From the cell containing the given text, extract its center point as [x, y] coordinate. 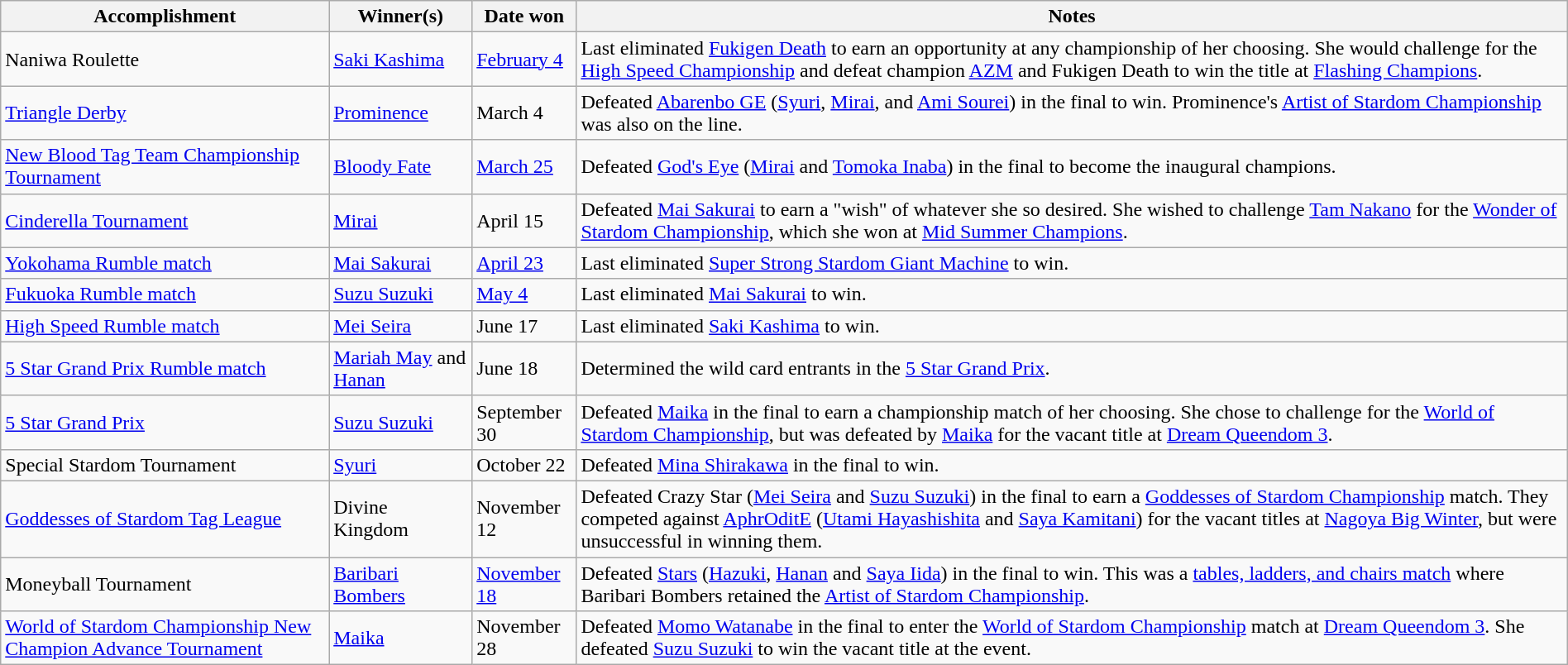
March 25 [524, 167]
Mai Sakurai [400, 263]
November 18 [524, 584]
High Speed Rumble match [165, 326]
April 23 [524, 263]
Yokohama Rumble match [165, 263]
Winner(s) [400, 17]
February 4 [524, 60]
Accomplishment [165, 17]
June 18 [524, 369]
Goddesses of Stardom Tag League [165, 519]
June 17 [524, 326]
October 22 [524, 465]
Maika [400, 639]
Defeated God's Eye (Mirai and Tomoka Inaba) in the final to become the inaugural champions. [1072, 167]
Last eliminated Mai Sakurai to win. [1072, 294]
New Blood Tag Team Championship Tournament [165, 167]
World of Stardom Championship New Champion Advance Tournament [165, 639]
Bloody Fate [400, 167]
Determined the wild card entrants in the 5 Star Grand Prix. [1072, 369]
Prominence [400, 112]
Divine Kingdom [400, 519]
Baribari Bombers [400, 584]
Notes [1072, 17]
March 4 [524, 112]
September 30 [524, 422]
Naniwa Roulette [165, 60]
Moneyball Tournament [165, 584]
May 4 [524, 294]
Mirai [400, 220]
Triangle Derby [165, 112]
Special Stardom Tournament [165, 465]
5 Star Grand Prix [165, 422]
Date won [524, 17]
Mariah May and Hanan [400, 369]
November 28 [524, 639]
Saki Kashima [400, 60]
Defeated Abarenbo GE (Syuri, Mirai, and Ami Sourei) in the final to win. Prominence's Artist of Stardom Championship was also on the line. [1072, 112]
Syuri [400, 465]
Last eliminated Saki Kashima to win. [1072, 326]
April 15 [524, 220]
November 12 [524, 519]
Mei Seira [400, 326]
Fukuoka Rumble match [165, 294]
Cinderella Tournament [165, 220]
Defeated Mina Shirakawa in the final to win. [1072, 465]
5 Star Grand Prix Rumble match [165, 369]
Last eliminated Super Strong Stardom Giant Machine to win. [1072, 263]
